Detect which cell encompasses the target text, then output its (X, Y) center coordinate. 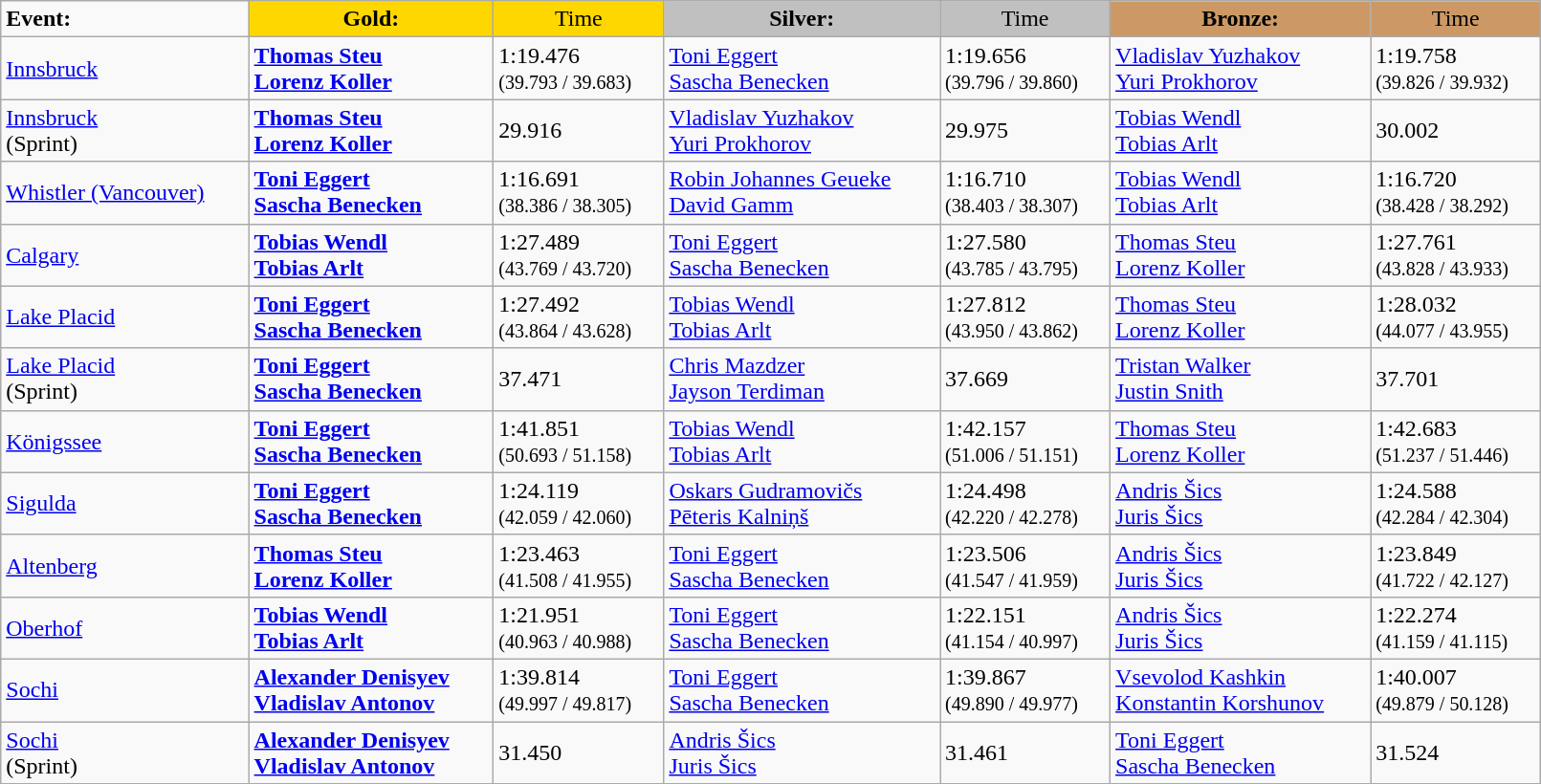
Chris MazdzerJayson Terdiman (802, 379)
Innsbruck(Sprint) (124, 130)
Oskars GudramovičsPēteris Kalniņš (802, 503)
1:19.656(39.796 / 39.860) (1025, 69)
Sochi(Sprint) (124, 751)
29.975 (1025, 130)
Lake Placid(Sprint) (124, 379)
37.669 (1025, 379)
1:19.476(39.793 / 39.683) (579, 69)
37.471 (579, 379)
Bronze: (1241, 19)
31.524 (1456, 751)
Vsevolod KashkinKonstantin Korshunov (1241, 690)
Calgary (124, 254)
1:42.683(51.237 / 51.446) (1456, 442)
1:23.463(41.508 / 41.955) (579, 566)
Königssee (124, 442)
1:22.151(41.154 / 40.997) (1025, 627)
Oberhof (124, 627)
1:24.498(42.220 / 42.278) (1025, 503)
1:41.851(50.693 / 51.158) (579, 442)
31.450 (579, 751)
1:24.119(42.059 / 42.060) (579, 503)
1:23.849(41.722 / 42.127) (1456, 566)
1:27.492(43.864 / 43.628) (579, 317)
Tristan WalkerJustin Snith (1241, 379)
1:40.007(49.879 / 50.128) (1456, 690)
Whistler (Vancouver) (124, 193)
Altenberg (124, 566)
1:27.812(43.950 / 43.862) (1025, 317)
Innsbruck (124, 69)
1:39.814(49.997 / 49.817) (579, 690)
1:39.867(49.890 / 49.977) (1025, 690)
37.701 (1456, 379)
31.461 (1025, 751)
1:27.489(43.769 / 43.720) (579, 254)
Sochi (124, 690)
1:21.951(40.963 / 40.988) (579, 627)
1:23.506(41.547 / 41.959) (1025, 566)
1:24.588(42.284 / 42.304) (1456, 503)
1:27.761(43.828 / 43.933) (1456, 254)
Silver: (802, 19)
1:16.720(38.428 / 38.292) (1456, 193)
Robin Johannes GeuekeDavid Gamm (802, 193)
Event: (124, 19)
Gold: (371, 19)
1:27.580(43.785 / 43.795) (1025, 254)
1:22.274(41.159 / 41.115) (1456, 627)
1:42.157(51.006 / 51.151) (1025, 442)
1:28.032(44.077 / 43.955) (1456, 317)
29.916 (579, 130)
1:16.691(38.386 / 38.305) (579, 193)
Lake Placid (124, 317)
30.002 (1456, 130)
1:16.710(38.403 / 38.307) (1025, 193)
1:19.758(39.826 / 39.932) (1456, 69)
Sigulda (124, 503)
